Extract the (x, y) coordinate from the center of the cell holding the provided text.  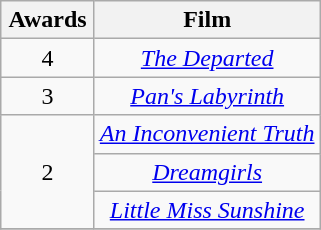
Pan's Labyrinth (207, 96)
Film (207, 20)
3 (48, 96)
An Inconvenient Truth (207, 134)
2 (48, 172)
Awards (48, 20)
Little Miss Sunshine (207, 210)
4 (48, 58)
Dreamgirls (207, 172)
The Departed (207, 58)
